Provide the [x, y] coordinate of the cell's center where the given text is located.  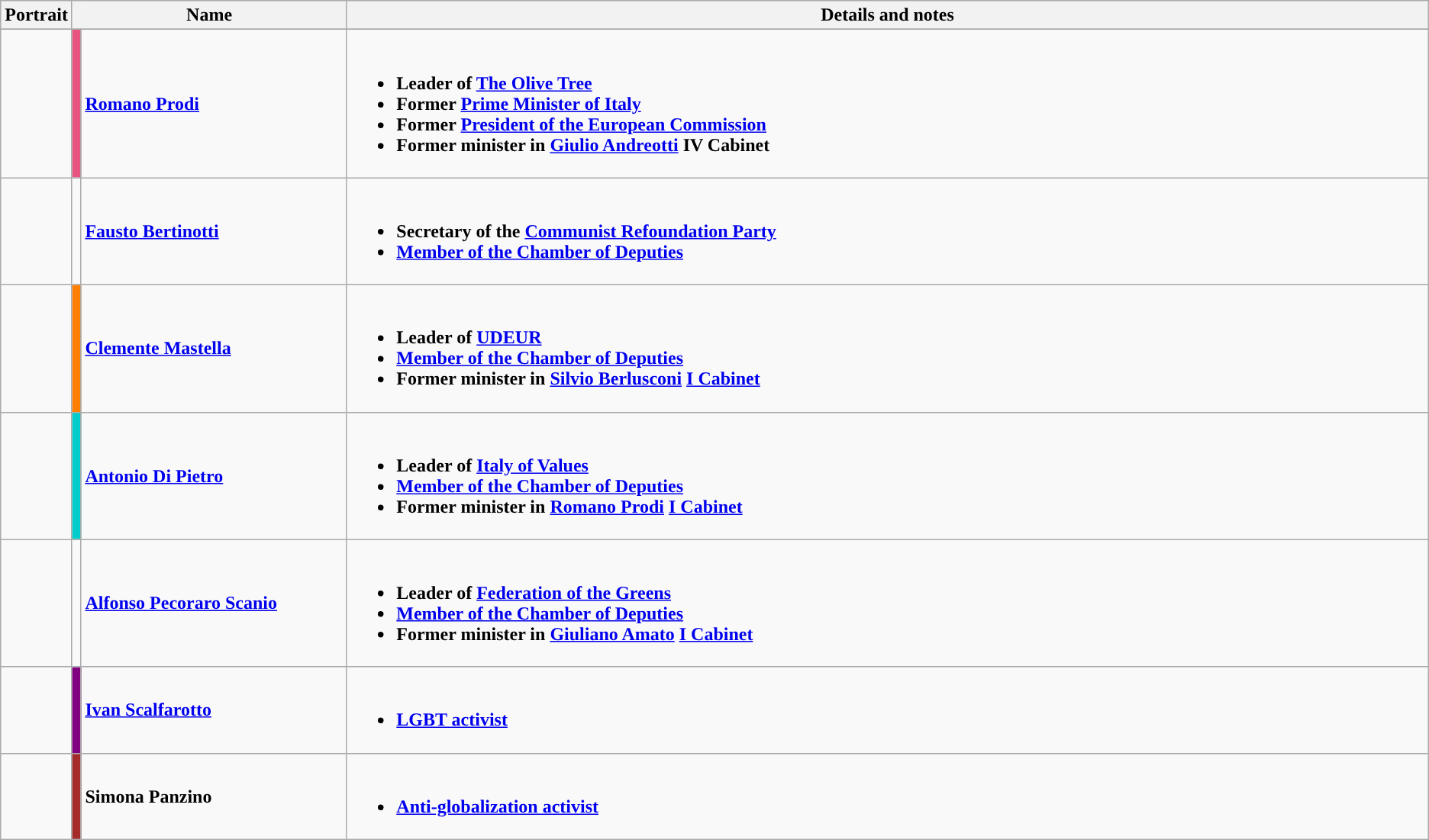
Secretary of the Communist Refoundation PartyMember of the Chamber of Deputies [887, 231]
Leader of UDEURMember of the Chamber of DeputiesFormer minister in Silvio Berlusconi I Cabinet [887, 348]
Details and notes [887, 15]
Leader of The Olive TreeFormer Prime Minister of ItalyFormer President of the European CommissionFormer minister in Giulio Andreotti IV Cabinet [887, 104]
Antonio Di Pietro [214, 476]
Leader of Italy of ValuesMember of the Chamber of DeputiesFormer minister in Romano Prodi I Cabinet [887, 476]
Simona Panzino [214, 797]
LGBT activist [887, 710]
Leader of Federation of the GreensMember of the Chamber of DeputiesFormer minister in Giuliano Amato I Cabinet [887, 603]
Alfonso Pecoraro Scanio [214, 603]
Fausto Bertinotti [214, 231]
Romano Prodi [214, 104]
Ivan Scalfarotto [214, 710]
Clemente Mastella [214, 348]
Anti-globalization activist [887, 797]
Name [209, 15]
Portrait [37, 15]
